Capture the cell that displays the provided text and extract its (x, y) central coordinate. 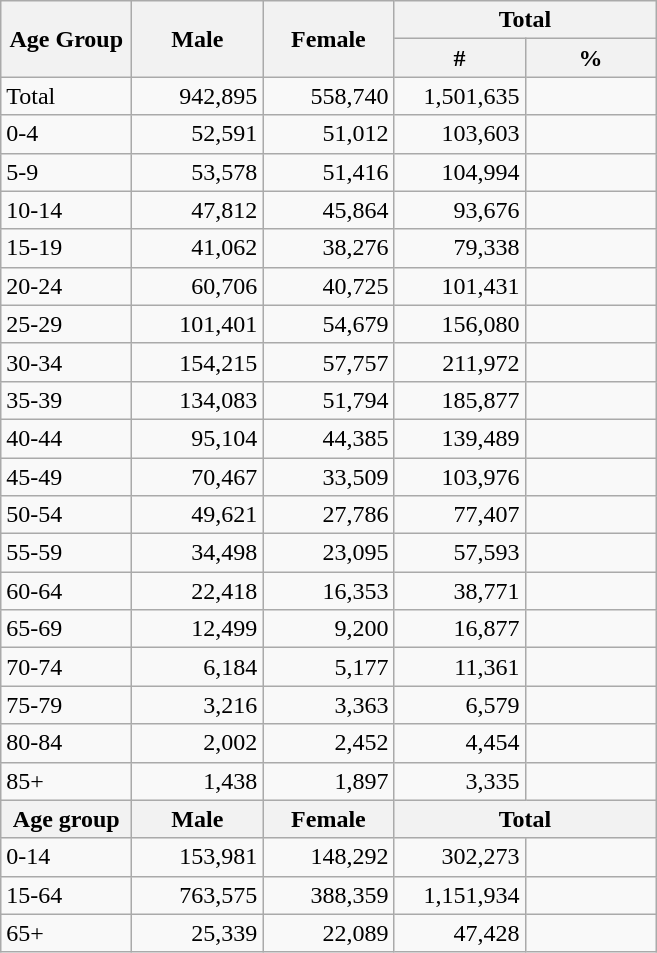
6,579 (460, 705)
5,177 (328, 667)
11,361 (460, 667)
23,095 (328, 553)
51,416 (328, 172)
103,976 (460, 477)
70,467 (198, 477)
80-84 (66, 743)
25,339 (198, 933)
3,335 (460, 781)
763,575 (198, 895)
54,679 (328, 324)
2,452 (328, 743)
103,603 (460, 134)
10-14 (66, 210)
# (460, 58)
139,489 (460, 438)
16,877 (460, 629)
1,501,635 (460, 96)
Age group (66, 819)
41,062 (198, 248)
33,509 (328, 477)
134,083 (198, 400)
104,994 (460, 172)
185,877 (460, 400)
38,771 (460, 591)
1,438 (198, 781)
22,418 (198, 591)
1,151,934 (460, 895)
942,895 (198, 96)
93,676 (460, 210)
15-19 (66, 248)
35-39 (66, 400)
49,621 (198, 515)
Age Group (66, 39)
57,593 (460, 553)
5-9 (66, 172)
148,292 (328, 857)
60-64 (66, 591)
70-74 (66, 667)
2,002 (198, 743)
65-69 (66, 629)
44,385 (328, 438)
57,757 (328, 362)
77,407 (460, 515)
101,431 (460, 286)
34,498 (198, 553)
85+ (66, 781)
53,578 (198, 172)
156,080 (460, 324)
1,897 (328, 781)
9,200 (328, 629)
75-79 (66, 705)
45,864 (328, 210)
302,273 (460, 857)
3,216 (198, 705)
20-24 (66, 286)
3,363 (328, 705)
0-4 (66, 134)
30-34 (66, 362)
50-54 (66, 515)
38,276 (328, 248)
154,215 (198, 362)
40,725 (328, 286)
388,359 (328, 895)
16,353 (328, 591)
65+ (66, 933)
% (590, 58)
95,104 (198, 438)
40-44 (66, 438)
79,338 (460, 248)
6,184 (198, 667)
22,089 (328, 933)
101,401 (198, 324)
25-29 (66, 324)
60,706 (198, 286)
55-59 (66, 553)
4,454 (460, 743)
15-64 (66, 895)
51,012 (328, 134)
0-14 (66, 857)
52,591 (198, 134)
47,428 (460, 933)
45-49 (66, 477)
47,812 (198, 210)
153,981 (198, 857)
51,794 (328, 400)
27,786 (328, 515)
211,972 (460, 362)
558,740 (328, 96)
12,499 (198, 629)
